Scan for the cell matching the given text and deliver its (X, Y) coordinate at center. 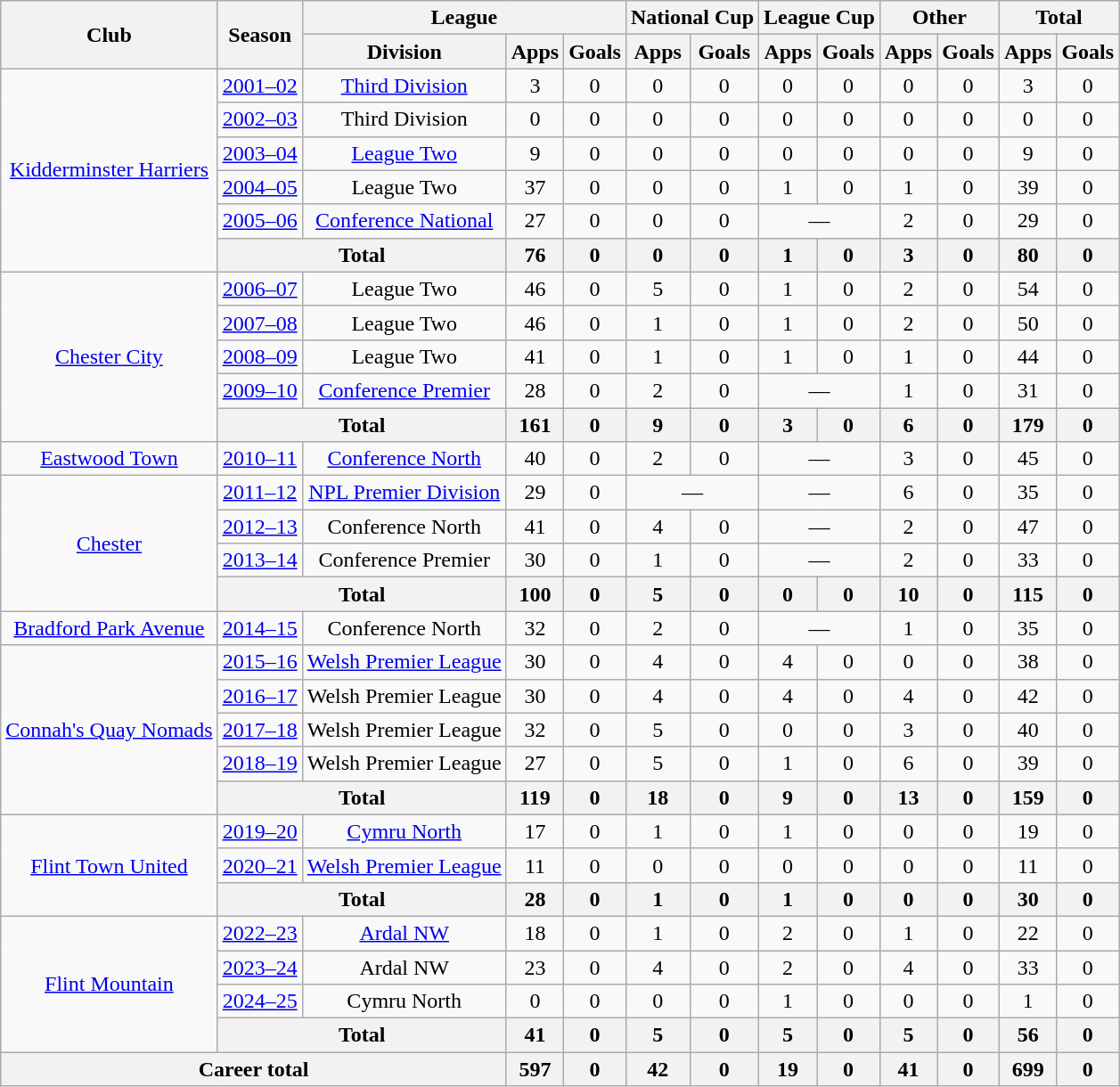
17 (535, 831)
2004–05 (260, 187)
Kidderminster Harriers (109, 170)
597 (535, 1069)
Bradford Park Avenue (109, 628)
2005–06 (260, 221)
2002–03 (260, 119)
13 (908, 797)
161 (535, 425)
2017–18 (260, 730)
2022–23 (260, 933)
2024–25 (260, 1001)
League Cup (820, 18)
179 (1027, 425)
37 (535, 187)
119 (535, 797)
50 (1027, 323)
Season (260, 35)
Club (109, 35)
23 (535, 967)
2010–11 (260, 459)
22 (1027, 933)
2015–16 (260, 662)
31 (1027, 390)
Chester (109, 543)
Division (405, 52)
Conference National (405, 221)
2023–24 (260, 967)
2012–13 (260, 527)
National Cup (691, 18)
56 (1027, 1035)
2001–02 (260, 86)
699 (1027, 1069)
38 (1027, 662)
Other (939, 18)
2019–20 (260, 831)
2011–12 (260, 493)
Eastwood Town (109, 459)
54 (1027, 289)
Career total (253, 1069)
Chester City (109, 356)
45 (1027, 459)
Flint Mountain (109, 984)
80 (1027, 255)
2007–08 (260, 323)
159 (1027, 797)
10 (908, 594)
2003–04 (260, 153)
2008–09 (260, 356)
115 (1027, 594)
47 (1027, 527)
2013–14 (260, 560)
2006–07 (260, 289)
NPL Premier Division (405, 493)
2014–15 (260, 628)
44 (1027, 356)
2016–17 (260, 696)
2009–10 (260, 390)
2020–21 (260, 865)
100 (535, 594)
Flint Town United (109, 865)
2018–19 (260, 764)
League (463, 18)
Connah's Quay Nomads (109, 730)
76 (535, 255)
